For the text-containing cell, return its midpoint in (x, y) coordinate format. 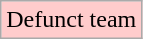
Defunct team (72, 20)
